Locate the cell with the specified text and output its [x, y] center coordinate. 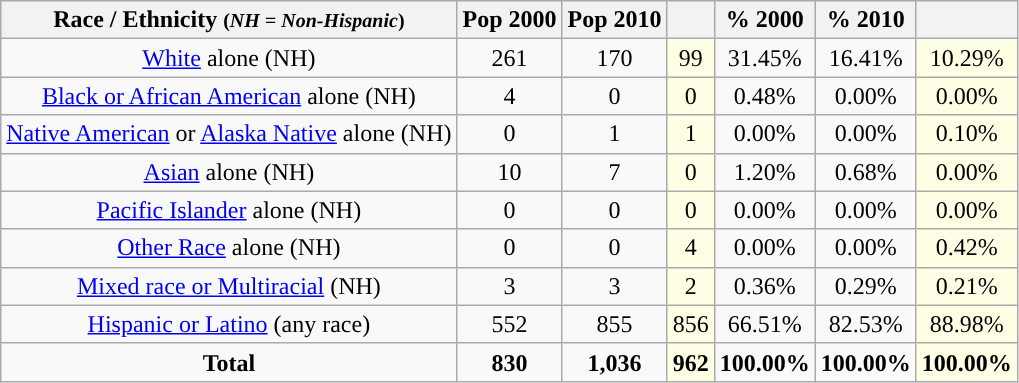
855 [614, 324]
Pop 2010 [614, 20]
0.36% [764, 286]
Other Race alone (NH) [229, 248]
66.51% [764, 324]
Black or African American alone (NH) [229, 96]
Total [229, 362]
Mixed race or Multiracial (NH) [229, 286]
31.45% [764, 58]
7 [614, 172]
170 [614, 58]
830 [510, 362]
16.41% [866, 58]
1,036 [614, 362]
2 [690, 286]
0.10% [966, 134]
Native American or Alaska Native alone (NH) [229, 134]
856 [690, 324]
% 2000 [764, 20]
0.21% [966, 286]
Race / Ethnicity (NH = Non-Hispanic) [229, 20]
10.29% [966, 58]
Asian alone (NH) [229, 172]
White alone (NH) [229, 58]
0.42% [966, 248]
962 [690, 362]
10 [510, 172]
261 [510, 58]
0.48% [764, 96]
0.68% [866, 172]
82.53% [866, 324]
Hispanic or Latino (any race) [229, 324]
552 [510, 324]
Pacific Islander alone (NH) [229, 210]
88.98% [966, 324]
Pop 2000 [510, 20]
% 2010 [866, 20]
0.29% [866, 286]
1.20% [764, 172]
99 [690, 58]
